Return the [x, y] coordinate for the center point of the cell that contains the specified text.  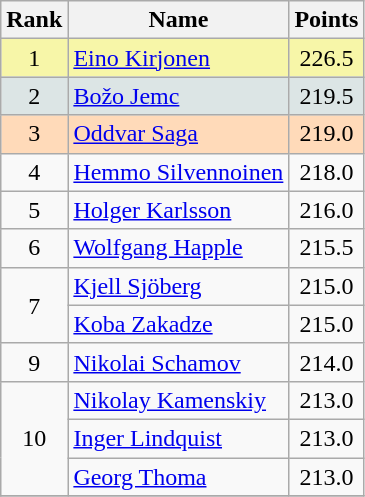
Kjell Sjöberg [178, 286]
10 [34, 438]
1 [34, 58]
Holger Karlsson [178, 210]
2 [34, 96]
219.0 [326, 134]
Eino Kirjonen [178, 58]
Georg Thoma [178, 477]
4 [34, 172]
219.5 [326, 96]
Wolfgang Happle [178, 248]
215.5 [326, 248]
Nikolai Schamov [178, 362]
Hemmo Silvennoinen [178, 172]
9 [34, 362]
Points [326, 20]
214.0 [326, 362]
6 [34, 248]
Inger Lindquist [178, 438]
5 [34, 210]
Koba Zakadze [178, 324]
Nikolay Kamenskiy [178, 400]
3 [34, 134]
7 [34, 305]
216.0 [326, 210]
Oddvar Saga [178, 134]
226.5 [326, 58]
218.0 [326, 172]
Rank [34, 20]
Božo Jemc [178, 96]
Name [178, 20]
